Scan for the cell matching the given text and deliver its (X, Y) coordinate at center. 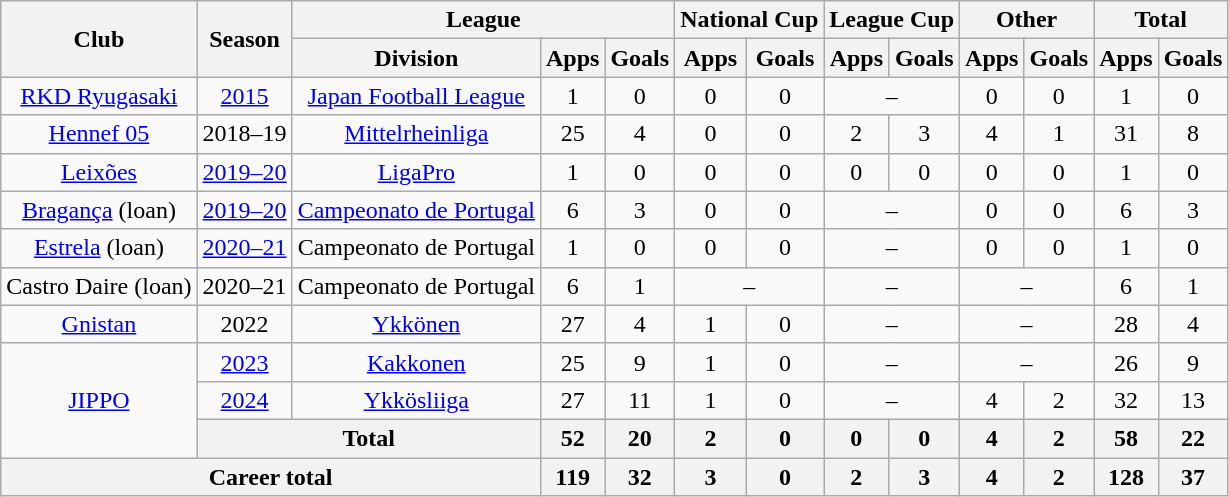
League Cup (892, 20)
2024 (244, 400)
RKD Ryugasaki (99, 96)
2018–19 (244, 134)
Career total (271, 477)
2015 (244, 96)
Leixões (99, 172)
League (484, 20)
11 (640, 400)
119 (572, 477)
2022 (244, 324)
8 (1193, 134)
National Cup (750, 20)
Ykkönen (416, 324)
2023 (244, 362)
28 (1126, 324)
Castro Daire (loan) (99, 286)
26 (1126, 362)
Estrela (loan) (99, 248)
LigaPro (416, 172)
22 (1193, 438)
JIPPO (99, 400)
37 (1193, 477)
31 (1126, 134)
Gnistan (99, 324)
20 (640, 438)
52 (572, 438)
Bragança (loan) (99, 210)
Other (1027, 20)
13 (1193, 400)
Season (244, 39)
Mittelrheinliga (416, 134)
Japan Football League (416, 96)
58 (1126, 438)
Hennef 05 (99, 134)
Kakkonen (416, 362)
Club (99, 39)
Division (416, 58)
128 (1126, 477)
Ykkösliiga (416, 400)
